For the text-containing cell, return its midpoint in (x, y) coordinate format. 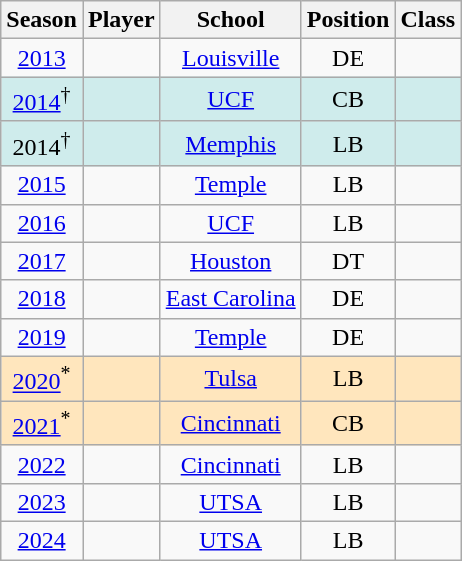
Player (121, 20)
2013 (42, 58)
2023 (42, 502)
DT (348, 261)
Position (348, 20)
2021* (42, 424)
2019 (42, 337)
Class (428, 20)
2020* (42, 378)
2015 (42, 185)
East Carolina (230, 299)
2017 (42, 261)
Houston (230, 261)
Memphis (230, 144)
2024 (42, 541)
2022 (42, 464)
2016 (42, 223)
Louisville (230, 58)
2018 (42, 299)
Tulsa (230, 378)
Season (42, 20)
School (230, 20)
